Determine the (x, y) coordinate at the center of the cell enclosing the given text.  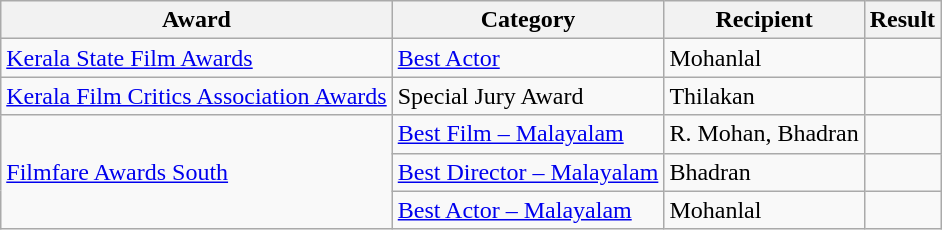
Kerala Film Critics Association Awards (196, 96)
Recipient (764, 20)
Thilakan (764, 96)
Bhadran (764, 172)
Filmfare Awards South (196, 172)
Best Actor (528, 58)
Result (902, 20)
Kerala State Film Awards (196, 58)
Category (528, 20)
R. Mohan, Bhadran (764, 134)
Award (196, 20)
Best Film – Malayalam (528, 134)
Best Actor – Malayalam (528, 210)
Special Jury Award (528, 96)
Best Director – Malayalam (528, 172)
